Detect which cell encompasses the target text, then output its [x, y] center coordinate. 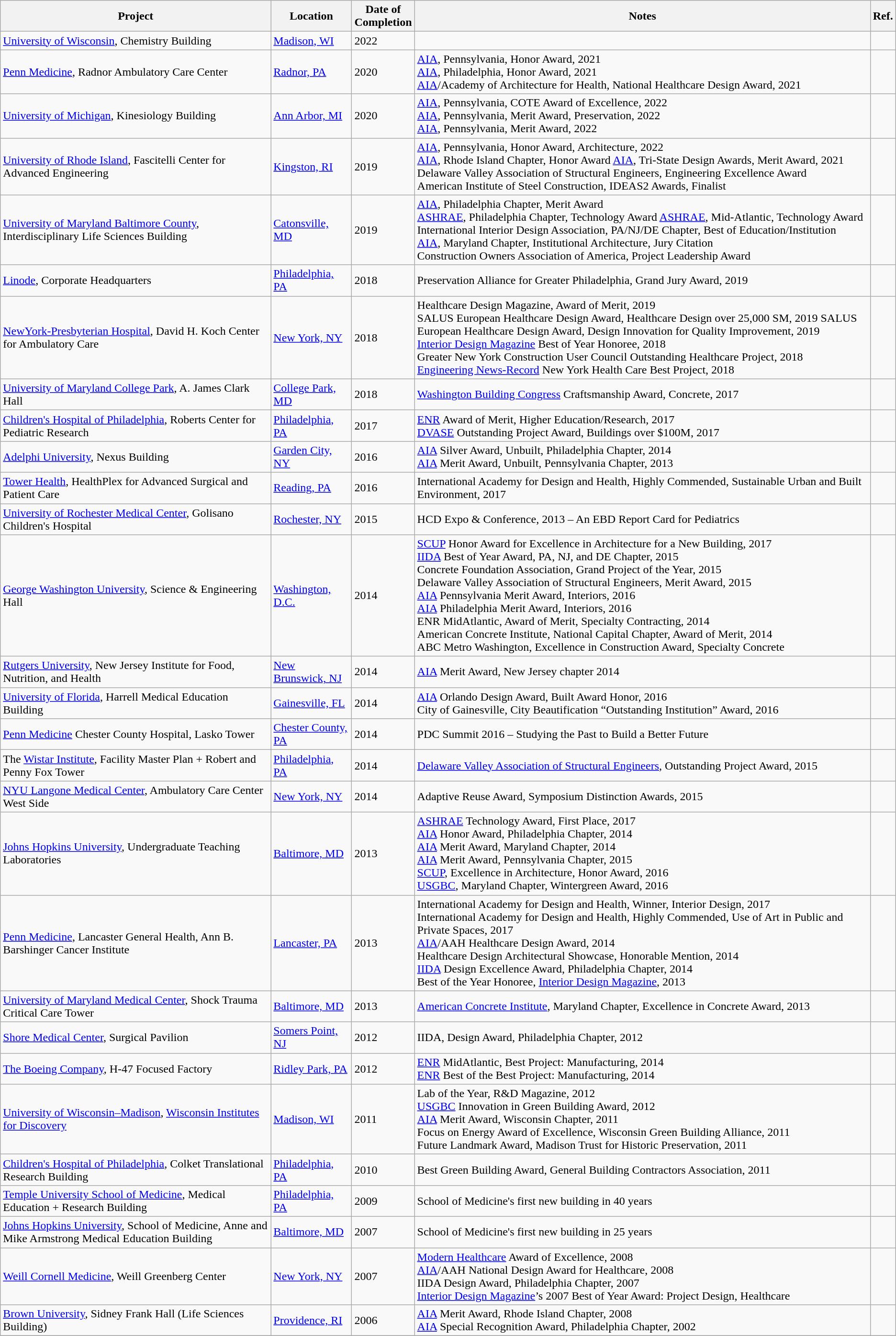
University of Maryland Medical Center, Shock Trauma Critical Care Tower [136, 1007]
HCD Expo & Conference, 2013 – An EBD Report Card for Pediatrics [642, 519]
American Concrete Institute, Maryland Chapter, Excellence in Concrete Award, 2013 [642, 1007]
Adaptive Reuse Award, Symposium Distinction Awards, 2015 [642, 797]
Johns Hopkins University, School of Medicine, Anne and Mike Armstrong Medical Education Building [136, 1232]
Gainesville, FL [311, 703]
Providence, RI [311, 1321]
Shore Medical Center, Surgical Pavilion [136, 1037]
NewYork-Presbyterian Hospital, David H. Koch Center for Ambulatory Care [136, 337]
ENR Award of Merit, Higher Education/Research, 2017DVASE Outstanding Project Award, Buildings over $100M, 2017 [642, 425]
Delaware Valley Association of Structural Engineers, Outstanding Project Award, 2015 [642, 765]
International Academy for Design and Health, Highly Commended, Sustainable Urban and Built Environment, 2017 [642, 487]
University of Maryland Baltimore County, Interdisciplinary Life Sciences Building [136, 230]
Penn Medicine, Lancaster General Health, Ann B. Barshinger Cancer Institute [136, 943]
Children's Hospital of Philadelphia, Colket Translational Research Building [136, 1169]
Lancaster, PA [311, 943]
The Boeing Company, H-47 Focused Factory [136, 1069]
AIA Silver Award, Unbuilt, Philadelphia Chapter, 2014AIA Merit Award, Unbuilt, Pennsylvania Chapter, 2013 [642, 457]
University of Wisconsin–Madison, Wisconsin Institutes for Discovery [136, 1119]
Ann Arbor, MI [311, 116]
Linode, Corporate Headquarters [136, 281]
Radnor, PA [311, 72]
Somers Point, NJ [311, 1037]
NYU Langone Medical Center, Ambulatory Care Center West Side [136, 797]
AIA Orlando Design Award, Built Award Honor, 2016City of Gainesville, City Beautification “Outstanding Institution” Award, 2016 [642, 703]
Date ofCompletion [383, 16]
2022 [383, 41]
University of Florida, Harrell Medical Education Building [136, 703]
School of Medicine's first new building in 25 years [642, 1232]
George Washington University, Science & Engineering Hall [136, 596]
Children's Hospital of Philadelphia, Roberts Center for Pediatric Research [136, 425]
Washington Building Congress Craftsmanship Award, Concrete, 2017 [642, 395]
Johns Hopkins University, Undergraduate Teaching Laboratories [136, 853]
The Wistar Institute, Facility Master Plan + Robert and Penny Fox Tower [136, 765]
University of Maryland College Park, A. James Clark Hall [136, 395]
Kingston, RI [311, 167]
PDC Summit 2016 – Studying the Past to Build a Better Future [642, 735]
Notes [642, 16]
2017 [383, 425]
Brown University, Sidney Frank Hall (Life Sciences Building) [136, 1321]
Ridley Park, PA [311, 1069]
2006 [383, 1321]
AIA, Pennsylvania, COTE Award of Excellence, 2022AIA, Pennsylvania, Merit Award, Preservation, 2022AIA, Pennsylvania, Merit Award, 2022 [642, 116]
AIA Merit Award, New Jersey chapter 2014 [642, 672]
IIDA, Design Award, Philadelphia Chapter, 2012 [642, 1037]
New Brunswick, NJ [311, 672]
Preservation Alliance for Greater Philadelphia, Grand Jury Award, 2019 [642, 281]
2009 [383, 1201]
University of Wisconsin, Chemistry Building [136, 41]
Reading, PA [311, 487]
Chester County, PA [311, 735]
Catonsville, MD [311, 230]
Location [311, 16]
Best Green Building Award, General Building Contractors Association, 2011 [642, 1169]
2010 [383, 1169]
2011 [383, 1119]
University of Michigan, Kinesiology Building [136, 116]
Penn Medicine, Radnor Ambulatory Care Center [136, 72]
Tower Health, HealthPlex for Advanced Surgical and Patient Care [136, 487]
Project [136, 16]
Rochester, NY [311, 519]
School of Medicine's first new building in 40 years [642, 1201]
Temple University School of Medicine, Medical Education + Research Building [136, 1201]
AIA Merit Award, Rhode Island Chapter, 2008AIA Special Recognition Award, Philadelphia Chapter, 2002 [642, 1321]
2015 [383, 519]
University of Rochester Medical Center, Golisano Children's Hospital [136, 519]
Garden City, NY [311, 457]
Adelphi University, Nexus Building [136, 457]
Ref. [883, 16]
College Park, MD [311, 395]
Rutgers University, New Jersey Institute for Food, Nutrition, and Health [136, 672]
Weill Cornell Medicine, Weill Greenberg Center [136, 1277]
University of Rhode Island, Fascitelli Center for Advanced Engineering [136, 167]
Washington, D.C. [311, 596]
Penn Medicine Chester County Hospital, Lasko Tower [136, 735]
ENR MidAtlantic, Best Project: Manufacturing, 2014ENR Best of the Best Project: Manufacturing, 2014 [642, 1069]
